Scan for the cell matching the given text and deliver its [X, Y] coordinate at center. 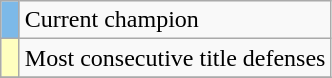
Most consecutive title defenses [175, 58]
Current champion [175, 20]
